Search for the cell housing the specified text and yield its (x, y) center coordinate. 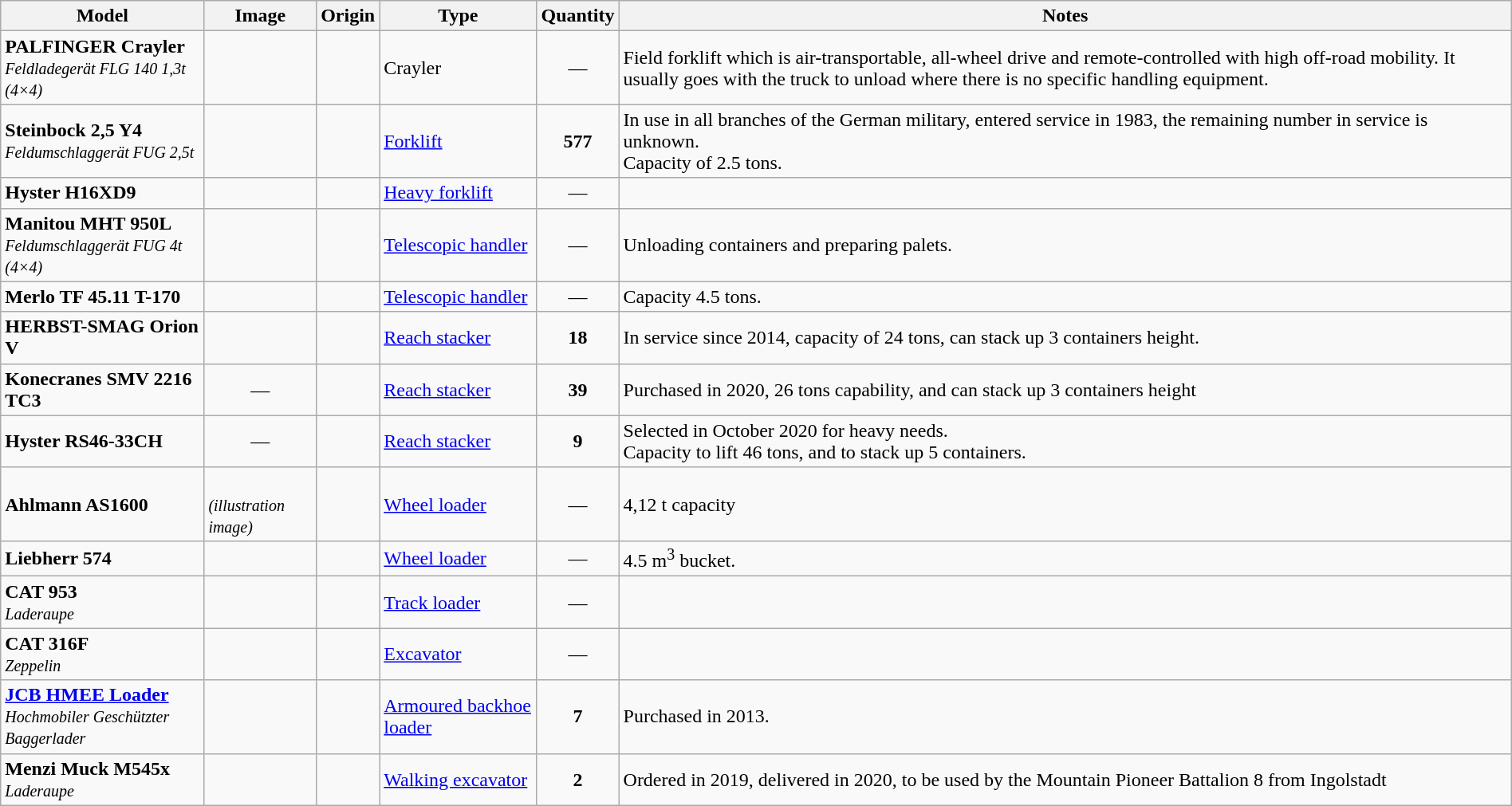
Menzi Muck M545xLaderaupe (102, 780)
CAT 316FZeppelin (102, 654)
4.5 m3 bucket. (1065, 558)
Origin (348, 16)
Model (102, 16)
Hyster H16XD9 (102, 193)
CAT 953Laderaupe (102, 603)
Heavy forklift (458, 193)
Liebherr 574 (102, 558)
Excavator (458, 654)
Walking excavator (458, 780)
4,12 t capacity (1065, 504)
(illustration image) (260, 504)
HERBST-SMAG Orion V (102, 338)
JCB HMEE LoaderHochmobiler Geschützter Baggerlader (102, 717)
Steinbock 2,5 Y4Feldumschlaggerät FUG 2,5t (102, 141)
39 (577, 389)
Manitou MHT 950LFeldumschlaggerät FUG 4t (4×4) (102, 245)
18 (577, 338)
Quantity (577, 16)
Ordered in 2019, delivered in 2020, to be used by the Mountain Pioneer Battalion 8 from Ingolstadt (1065, 780)
Crayler (458, 68)
Ahlmann AS1600 (102, 504)
Capacity 4.5 tons. (1065, 297)
PALFINGER CraylerFeldladegerät FLG 140 1,3t (4×4) (102, 68)
Forklift (458, 141)
Konecranes SMV 2216 TC3 (102, 389)
Unloading containers and preparing palets. (1065, 245)
7 (577, 717)
577 (577, 141)
Image (260, 16)
In use in all branches of the German military, entered service in 1983, the remaining number in service is unknown.Capacity of 2.5 tons. (1065, 141)
Purchased in 2013. (1065, 717)
Armoured backhoe loader (458, 717)
Type (458, 16)
9 (577, 442)
Merlo TF 45.11 T-170 (102, 297)
Hyster RS46-33CH (102, 442)
Selected in October 2020 for heavy needs.Capacity to lift 46 tons, and to stack up 5 containers. (1065, 442)
Track loader (458, 603)
Notes (1065, 16)
In service since 2014, capacity of 24 tons, can stack up 3 containers height. (1065, 338)
2 (577, 780)
Purchased in 2020, 26 tons capability, and can stack up 3 containers height (1065, 389)
